Extract the (x, y) coordinate from the center of the cell holding the provided text.  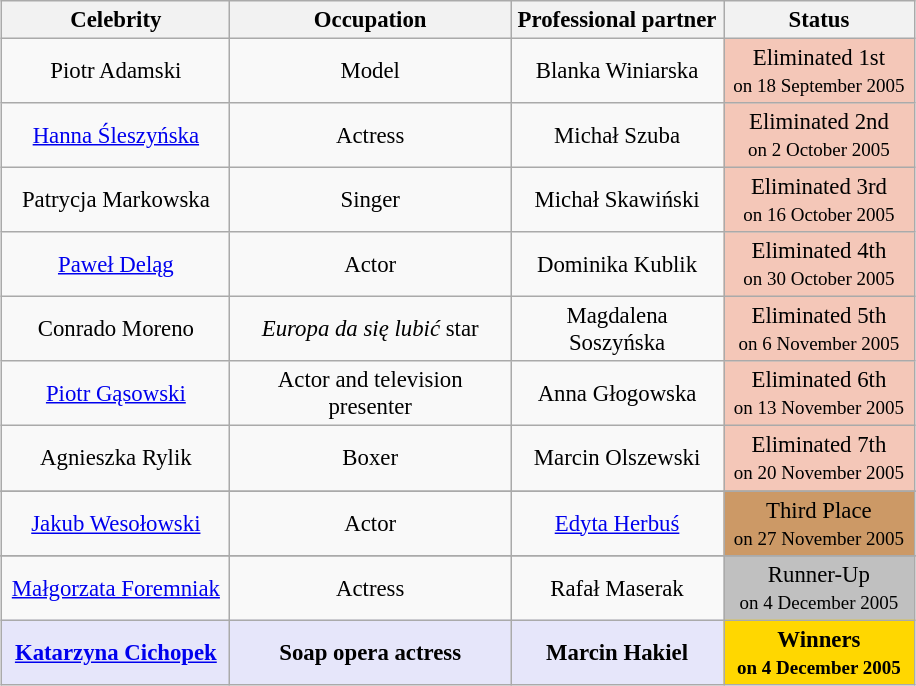
Paweł Deląg (116, 264)
Winnerson 4 December 2005 (820, 652)
Michał Szuba (616, 136)
Patrycja Markowska (116, 200)
Magdalena Soszyńska (616, 330)
Piotr Adamski (116, 70)
Runner-Upon 4 December 2005 (820, 588)
Eliminated 5thon 6 November 2005 (820, 330)
Occupation (370, 20)
Celebrity (116, 20)
Eliminated 7thon 20 November 2005 (820, 458)
Eliminated 4thon 30 October 2005 (820, 264)
Piotr Gąsowski (116, 394)
Eliminated 2ndon 2 October 2005 (820, 136)
Eliminated 6thon 13 November 2005 (820, 394)
Hanna Śleszyńska (116, 136)
Rafał Maserak (616, 588)
Eliminated 3rdon 16 October 2005 (820, 200)
Dominika Kublik (616, 264)
Singer (370, 200)
Conrado Moreno (116, 330)
Soap opera actress (370, 652)
Model (370, 70)
Edyta Herbuś (616, 522)
Katarzyna Cichopek (116, 652)
Professional partner (616, 20)
Actor and television presenter (370, 394)
Status (820, 20)
Marcin Olszewski (616, 458)
Third Placeon 27 November 2005 (820, 522)
Marcin Hakiel (616, 652)
Małgorzata Foremniak (116, 588)
Blanka Winiarska (616, 70)
Agnieszka Rylik (116, 458)
Anna Głogowska (616, 394)
Michał Skawiński (616, 200)
Boxer (370, 458)
Eliminated 1ston 18 September 2005 (820, 70)
Jakub Wesołowski (116, 522)
Europa da się lubić star (370, 330)
